Return [X, Y] of the center of cell containing provided text 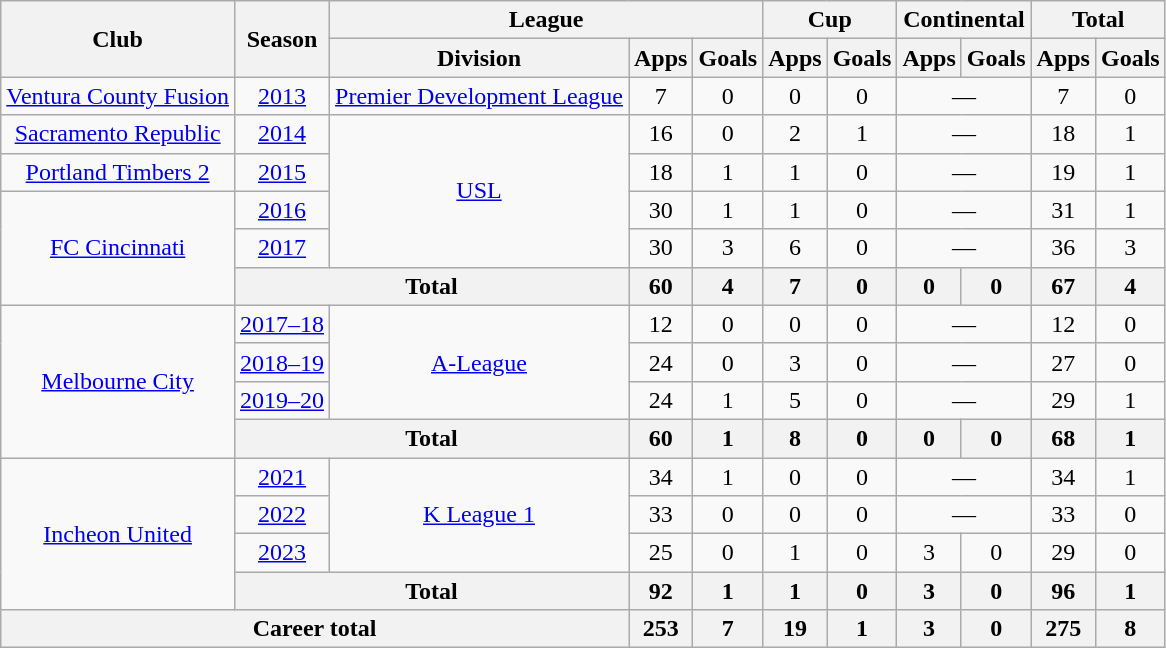
FC Cincinnati [118, 248]
6 [795, 248]
68 [1063, 438]
25 [660, 553]
2013 [282, 96]
2017 [282, 248]
Cup [830, 20]
Melbourne City [118, 381]
2 [795, 134]
36 [1063, 248]
31 [1063, 210]
2014 [282, 134]
2023 [282, 553]
League [546, 20]
2021 [282, 477]
92 [660, 591]
A-League [480, 362]
Division [480, 58]
K League 1 [480, 515]
Incheon United [118, 534]
Season [282, 39]
5 [795, 400]
Career total [315, 629]
Premier Development League [480, 96]
Sacramento Republic [118, 134]
2019–20 [282, 400]
275 [1063, 629]
Ventura County Fusion [118, 96]
2015 [282, 172]
27 [1063, 362]
96 [1063, 591]
253 [660, 629]
USL [480, 191]
2018–19 [282, 362]
2016 [282, 210]
Continental [964, 20]
Club [118, 39]
2022 [282, 515]
67 [1063, 286]
16 [660, 134]
2017–18 [282, 324]
Portland Timbers 2 [118, 172]
